Locate the cell with the specified text and output its (X, Y) center coordinate. 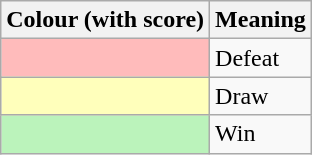
Draw (261, 96)
Colour (with score) (106, 20)
Meaning (261, 20)
Win (261, 134)
Defeat (261, 58)
